For the text-containing cell, return its midpoint in (x, y) coordinate format. 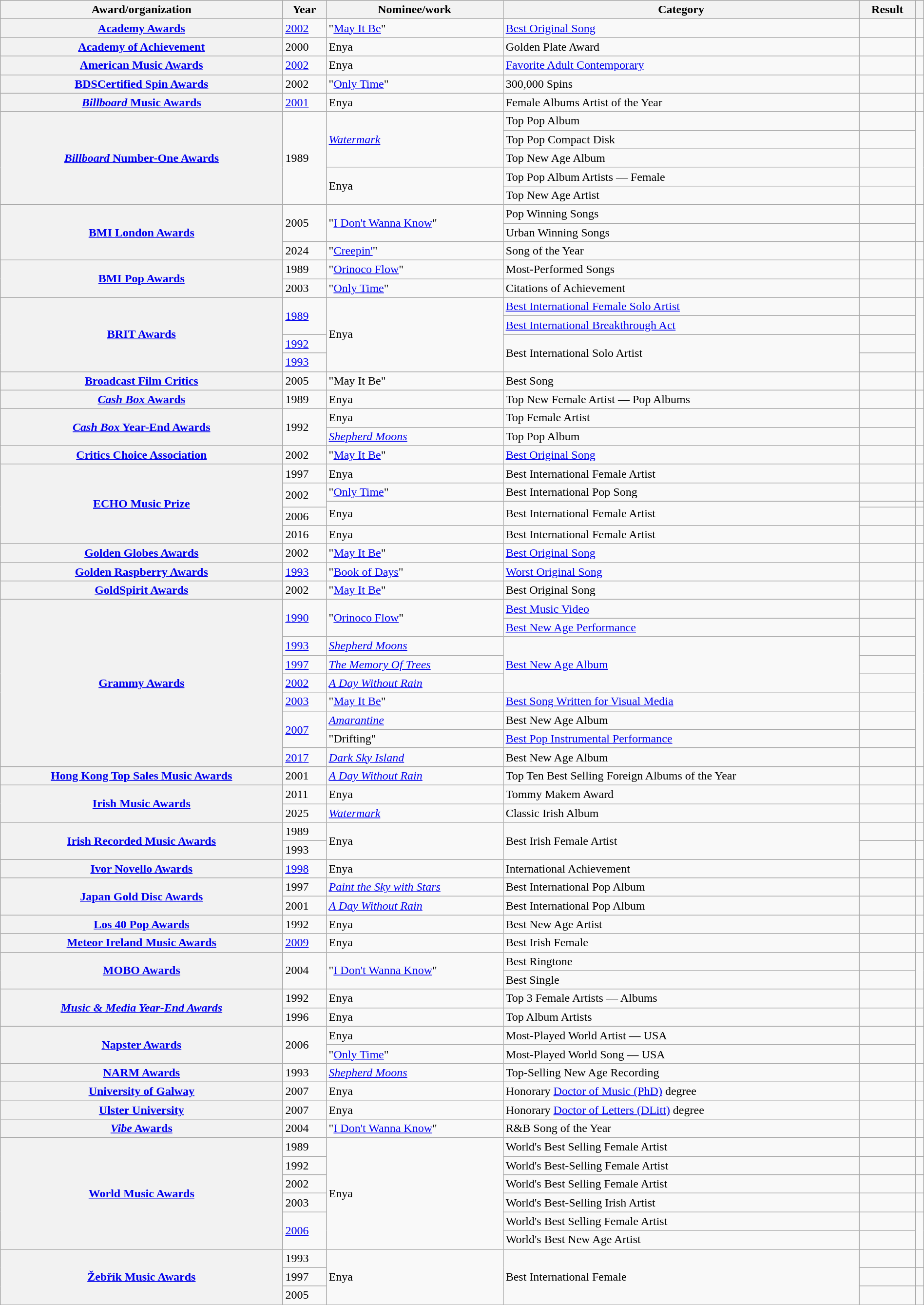
World's Best-Selling Irish Artist (681, 1203)
Song of the Year (681, 251)
Year (304, 10)
Most-Played World Artist — USA (681, 1035)
300,000 Spins (681, 84)
World's Best-Selling Female Artist (681, 1166)
Result (887, 10)
The Memory Of Trees (414, 664)
ECHO Music Prize (141, 504)
Ivor Novello Awards (141, 869)
Ulster University (141, 1110)
Cash Box Awards (141, 399)
2025 (304, 813)
MOBO Awards (141, 971)
Napster Awards (141, 1045)
Top New Female Artist — Pop Albums (681, 399)
University of Galway (141, 1091)
Honorary Doctor of Music (PhD) degree (681, 1091)
Žebřík Music Awards (141, 1277)
Top New Age Artist (681, 195)
1990 (304, 618)
"Book of Days" (414, 572)
Best Song Written for Visual Media (681, 701)
Hong Kong Top Sales Music Awards (141, 776)
2000 (304, 47)
Top Female Artist (681, 418)
Grammy Awards (141, 683)
2016 (304, 535)
World's Best New Age Artist (681, 1240)
Most-Performed Songs (681, 270)
Top Album Artists (681, 1017)
2011 (304, 794)
Golden Globes Awards (141, 553)
Best Pop Instrumental Performance (681, 739)
Top Pop Album Artists — Female (681, 176)
"Drifting" (414, 739)
Tommy Makem Award (681, 794)
R&B Song of the Year (681, 1129)
Award/organization (141, 10)
Pop Winning Songs (681, 214)
BRIT Awards (141, 334)
Most-Played World Song — USA (681, 1054)
Irish Music Awards (141, 803)
Classic Irish Album (681, 813)
Best Irish Female Artist (681, 841)
Academy of Achievement (141, 47)
1996 (304, 1017)
2009 (304, 943)
BMI London Awards (141, 232)
BMI Pop Awards (141, 279)
Academy Awards (141, 28)
Citations of Achievement (681, 288)
Urban Winning Songs (681, 233)
Top 3 Female Artists — Albums (681, 998)
Golden Raspberry Awards (141, 572)
NARM Awards (141, 1072)
Billboard Number-One Awards (141, 158)
Japan Gold Disc Awards (141, 896)
Worst Original Song (681, 572)
Critics Choice Association (141, 455)
Golden Plate Award (681, 47)
Top-Selling New Age Recording (681, 1072)
Best Irish Female (681, 943)
2024 (304, 251)
Best Song (681, 381)
Paint the Sky with Stars (414, 887)
Music & Media Year-End Awards (141, 1008)
Best Ringtone (681, 961)
Top New Age Album (681, 158)
Billboard Music Awards (141, 102)
Female Albums Artist of the Year (681, 102)
Dark Sky Island (414, 757)
Irish Recorded Music Awards (141, 841)
Category (681, 10)
Top Pop Compact Disk (681, 139)
BDSCertified Spin Awards (141, 84)
Cash Box Year-End Awards (141, 427)
Honorary Doctor of Letters (DLitt) degree (681, 1110)
2017 (304, 757)
American Music Awards (141, 65)
Broadcast Film Critics (141, 381)
Best Single (681, 980)
Best New Age Performance (681, 627)
Top Ten Best Selling Foreign Albums of the Year (681, 776)
GoldSpirit Awards (141, 590)
Best International Female (681, 1277)
Best International Breakthrough Act (681, 325)
Best International Female Solo Artist (681, 307)
Meteor Ireland Music Awards (141, 943)
Best International Pop Song (681, 492)
Vibe Awards (141, 1129)
Favorite Adult Contemporary (681, 65)
Best New Age Artist (681, 924)
Amarantine (414, 720)
1998 (304, 869)
World Music Awards (141, 1193)
International Achievement (681, 869)
"Creepin'" (414, 251)
Nominee/work (414, 10)
Best International Solo Artist (681, 353)
Best Music Video (681, 609)
Los 40 Pop Awards (141, 924)
